Provide the (x, y) coordinate of the cell's center where the given text is located.  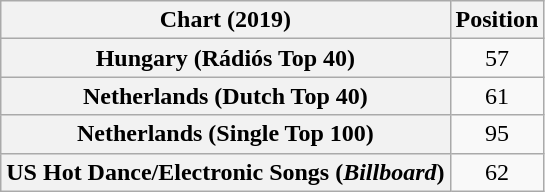
Chart (2019) (226, 20)
62 (497, 172)
Hungary (Rádiós Top 40) (226, 58)
Netherlands (Single Top 100) (226, 134)
Netherlands (Dutch Top 40) (226, 96)
95 (497, 134)
Position (497, 20)
US Hot Dance/Electronic Songs (Billboard) (226, 172)
61 (497, 96)
57 (497, 58)
